Return the [X, Y] coordinate for the center point of the cell that contains the specified text.  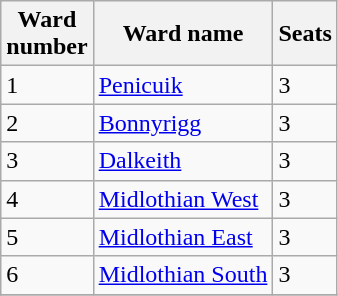
Dalkeith [183, 161]
4 [47, 199]
6 [47, 275]
1 [47, 85]
5 [47, 237]
Bonnyrigg [183, 123]
Midlothian South [183, 275]
Midlothian East [183, 237]
Seats [305, 34]
Wardnumber [47, 34]
Midlothian West [183, 199]
Penicuik [183, 85]
Ward name [183, 34]
2 [47, 123]
